Output the [x, y] coordinate of the center of the cell containing the given text.  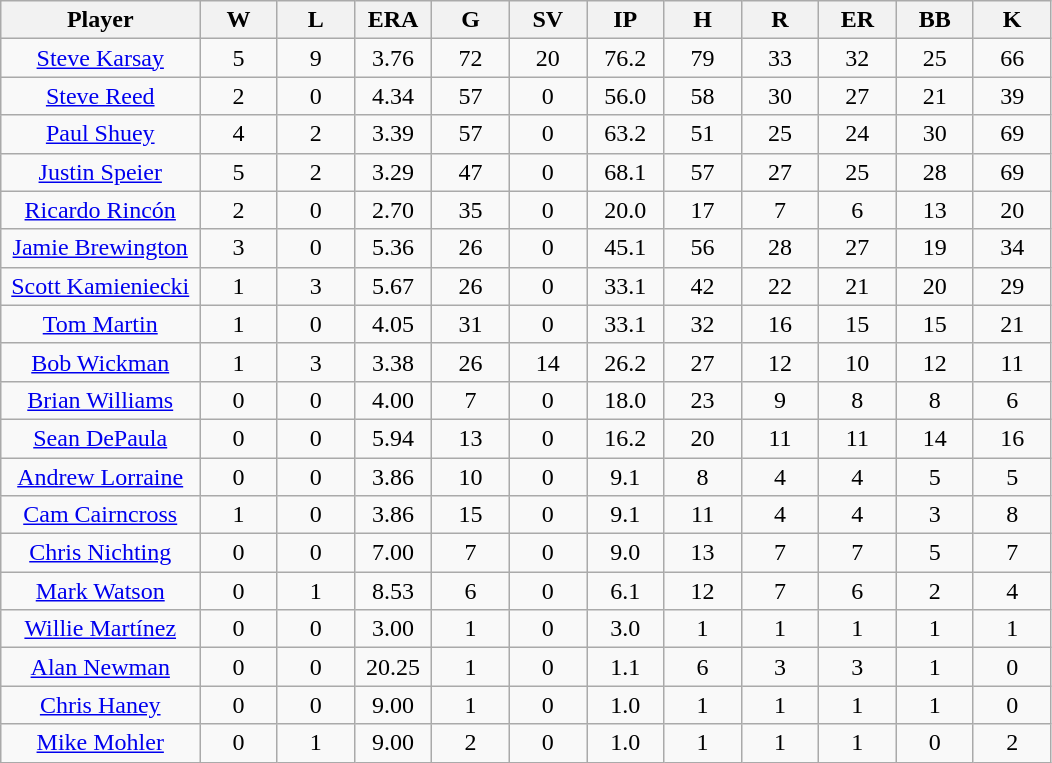
5.36 [392, 248]
45.1 [626, 248]
58 [702, 96]
6.1 [626, 591]
18.0 [626, 400]
Tom Martin [100, 324]
Justin Speier [100, 172]
Ricardo Rincón [100, 210]
26.2 [626, 362]
35 [470, 210]
4.05 [392, 324]
R [780, 20]
3.00 [392, 629]
47 [470, 172]
16.2 [626, 438]
3.76 [392, 58]
IP [626, 20]
29 [1012, 286]
Steve Reed [100, 96]
K [1012, 20]
Jamie Brewington [100, 248]
22 [780, 286]
Mark Watson [100, 591]
Paul Shuey [100, 134]
68.1 [626, 172]
L [316, 20]
G [470, 20]
Cam Cairncross [100, 515]
72 [470, 58]
Chris Nichting [100, 553]
19 [934, 248]
7.00 [392, 553]
2.70 [392, 210]
79 [702, 58]
23 [702, 400]
5.67 [392, 286]
3.38 [392, 362]
Sean DePaula [100, 438]
51 [702, 134]
4.34 [392, 96]
BB [934, 20]
Steve Karsay [100, 58]
3.29 [392, 172]
ERA [392, 20]
ER [858, 20]
8.53 [392, 591]
31 [470, 324]
34 [1012, 248]
H [702, 20]
5.94 [392, 438]
9.0 [626, 553]
56.0 [626, 96]
SV [548, 20]
24 [858, 134]
56 [702, 248]
76.2 [626, 58]
Mike Mohler [100, 743]
Alan Newman [100, 667]
42 [702, 286]
W [238, 20]
4.00 [392, 400]
3.39 [392, 134]
Chris Haney [100, 705]
Bob Wickman [100, 362]
66 [1012, 58]
39 [1012, 96]
3.0 [626, 629]
17 [702, 210]
1.1 [626, 667]
33 [780, 58]
Willie Martínez [100, 629]
Player [100, 20]
Andrew Lorraine [100, 477]
20.0 [626, 210]
20.25 [392, 667]
63.2 [626, 134]
Brian Williams [100, 400]
Scott Kamieniecki [100, 286]
